Locate the cell with the specified text and output its [X, Y] center coordinate. 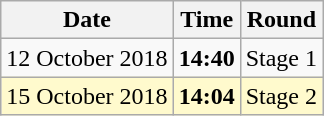
Date [87, 20]
Time [206, 20]
12 October 2018 [87, 58]
14:40 [206, 58]
15 October 2018 [87, 96]
Round [281, 20]
14:04 [206, 96]
Stage 2 [281, 96]
Stage 1 [281, 58]
